Provide the [x, y] coordinate of the cell's center where the given text is located.  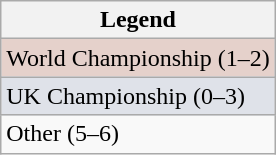
Legend [138, 20]
Other (5–6) [138, 134]
UK Championship (0–3) [138, 96]
World Championship (1–2) [138, 58]
